Output the (X, Y) coordinate of the center of the cell containing the given text.  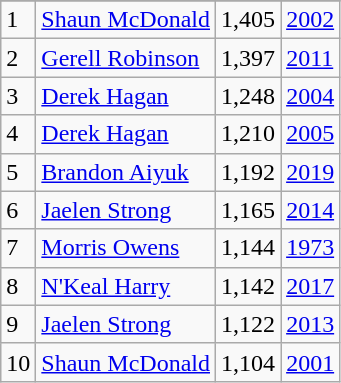
N'Keal Harry (126, 286)
1,144 (248, 248)
2011 (310, 58)
1,165 (248, 210)
1 (18, 20)
2013 (310, 324)
2002 (310, 20)
2019 (310, 172)
2001 (310, 362)
2005 (310, 134)
Brandon Aiyuk (126, 172)
1,405 (248, 20)
1,248 (248, 96)
4 (18, 134)
1,142 (248, 286)
Gerell Robinson (126, 58)
1,397 (248, 58)
2017 (310, 286)
6 (18, 210)
1973 (310, 248)
1,210 (248, 134)
2014 (310, 210)
5 (18, 172)
Morris Owens (126, 248)
2004 (310, 96)
8 (18, 286)
10 (18, 362)
1,104 (248, 362)
7 (18, 248)
1,192 (248, 172)
2 (18, 58)
9 (18, 324)
3 (18, 96)
1,122 (248, 324)
